From the cell containing the given text, extract its center point as (X, Y) coordinate. 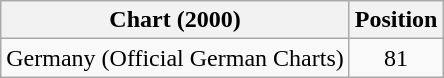
Chart (2000) (175, 20)
Position (396, 20)
Germany (Official German Charts) (175, 58)
81 (396, 58)
